From the cell containing the given text, extract its center point as [X, Y] coordinate. 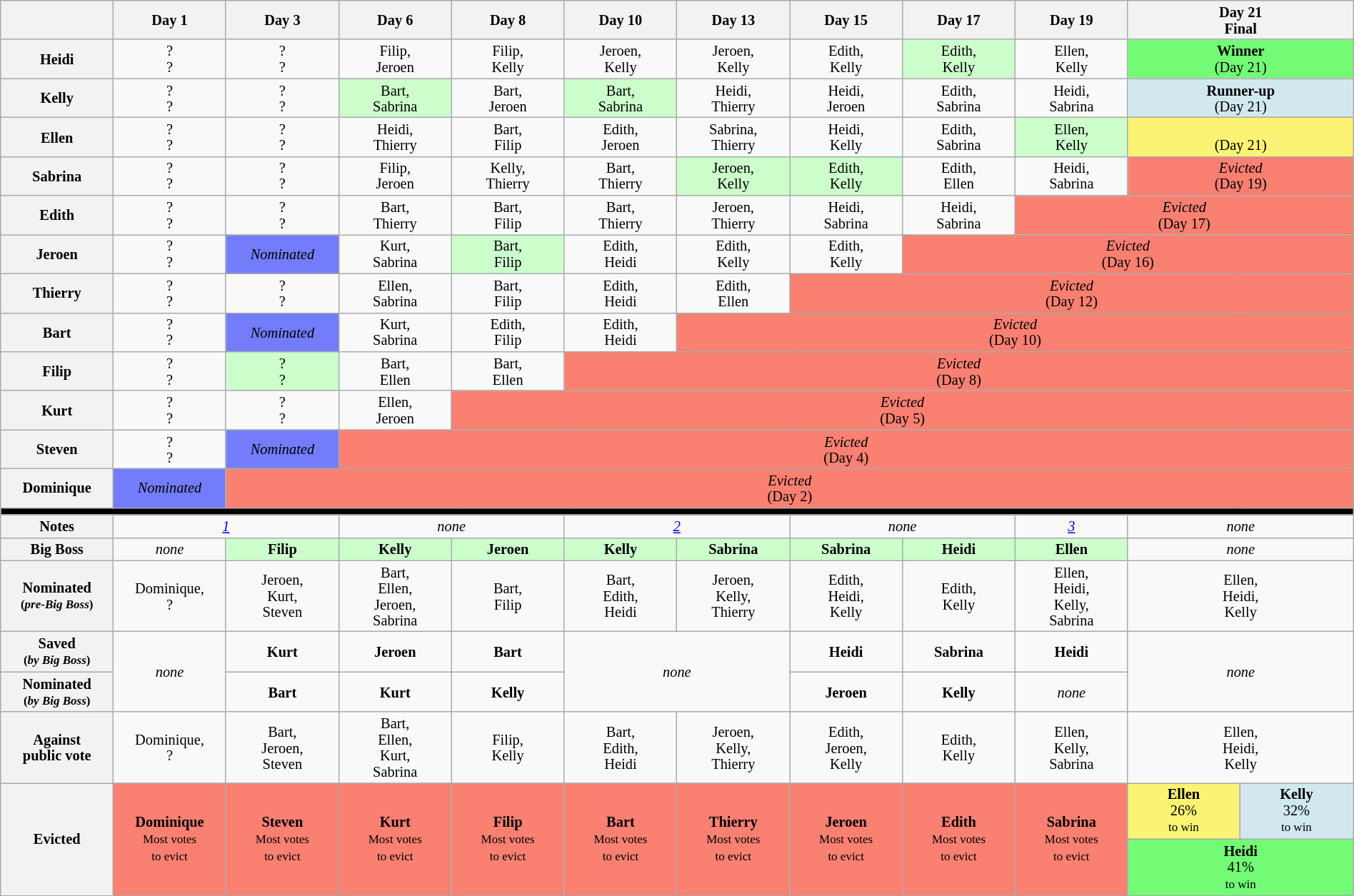
Bart,Ellen,Kurt,Sabrina [395, 747]
Nominated(by Big Boss) [57, 692]
ThierryMost votesto evict [733, 838]
Evicted(Day 4) [846, 450]
Big Boss [57, 549]
Againstpublic vote [57, 747]
Ellen,Heidi,Kelly,Sabrina [1071, 596]
Evicted(Day 5) [903, 410]
Runner-up(Day 21) [1240, 99]
EdithMost votesto evict [959, 838]
Kelly,Thierry [508, 176]
1 [226, 526]
Day 19 [1071, 20]
Day 8 [508, 20]
Ellen,Sabrina [395, 293]
Day 3 [282, 20]
3 [1071, 526]
BartMost votesto evict [621, 838]
2 [677, 526]
Winner(Day 21) [1240, 59]
Ellen,Kelly,Sabrina [1071, 747]
SabrinaMost votesto evict [1071, 838]
Evicted(Day 16) [1128, 254]
Evicted(Day 12) [1072, 293]
(Day 21) [1240, 137]
Day 17 [959, 20]
Steven [57, 450]
Evicted(Day 10) [1015, 333]
Heidi,Kelly [846, 137]
Day 21Final [1240, 20]
FilipMost votesto evict [508, 838]
Bart,Ellen,Jeroen,Sabrina [395, 596]
Dominique [57, 488]
Evicted [57, 838]
DominiqueMost votesto evict [170, 838]
StevenMost votesto evict [282, 838]
JeroenMost votesto evict [846, 838]
Heidi,Jeroen [846, 99]
Saved(by Big Boss) [57, 651]
Day 10 [621, 20]
Edith,Jeroen,Kelly [846, 747]
Bart,Jeroen [508, 99]
Evicted(Day 8) [958, 371]
Edith,Jeroen [621, 137]
Day 1 [170, 20]
Evicted(Day 19) [1240, 176]
Sabrina,Thierry [733, 137]
Edith [57, 216]
Ellen26%to win [1183, 811]
Bart,Jeroen,Steven [282, 747]
Kelly32%to win [1297, 811]
Notes [57, 526]
Evicted(Day 2) [790, 488]
Thierry [57, 293]
Ellen,Jeroen [395, 410]
Jeroen,Thierry [733, 216]
Edith,Heidi,Kelly [846, 596]
Evicted(Day 17) [1184, 216]
Day 15 [846, 20]
Day 13 [733, 20]
Edith,Filip [508, 333]
Nominated(pre-Big Boss) [57, 596]
Day 6 [395, 20]
Heidi41%to win [1240, 867]
KurtMost votesto evict [395, 838]
Jeroen,Kurt,Steven [282, 596]
